Return [x, y] of the center of cell containing provided text 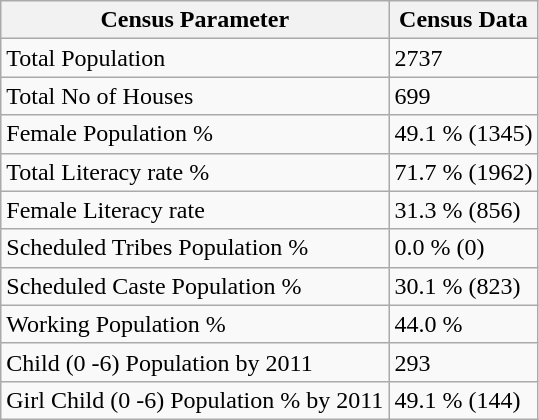
49.1 % (144) [464, 400]
Scheduled Caste Population % [195, 286]
Female Population % [195, 134]
0.0 % (0) [464, 248]
Total Population [195, 58]
Census Data [464, 20]
2737 [464, 58]
Total Literacy rate % [195, 172]
31.3 % (856) [464, 210]
30.1 % (823) [464, 286]
44.0 % [464, 324]
Female Literacy rate [195, 210]
Child (0 -6) Population by 2011 [195, 362]
Scheduled Tribes Population % [195, 248]
Census Parameter [195, 20]
699 [464, 96]
293 [464, 362]
Working Population % [195, 324]
Girl Child (0 -6) Population % by 2011 [195, 400]
49.1 % (1345) [464, 134]
Total No of Houses [195, 96]
71.7 % (1962) [464, 172]
